Detect which cell encompasses the target text, then output its [X, Y] center coordinate. 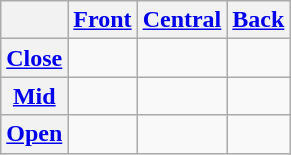
Central [182, 20]
Open [34, 134]
Mid [34, 96]
Back [258, 20]
Front [102, 20]
Close [34, 58]
